Provide the (x, y) coordinate of the cell's center where the given text is located.  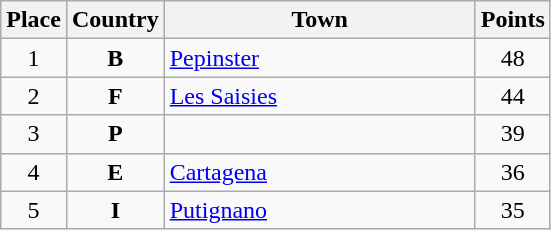
B (115, 58)
P (115, 134)
Putignano (320, 210)
Points (512, 20)
Pepinster (320, 58)
2 (34, 96)
36 (512, 172)
44 (512, 96)
I (115, 210)
F (115, 96)
35 (512, 210)
Les Saisies (320, 96)
3 (34, 134)
39 (512, 134)
Cartagena (320, 172)
Town (320, 20)
E (115, 172)
1 (34, 58)
4 (34, 172)
Place (34, 20)
48 (512, 58)
Country (115, 20)
5 (34, 210)
